From the cell containing the given text, extract its center point as [x, y] coordinate. 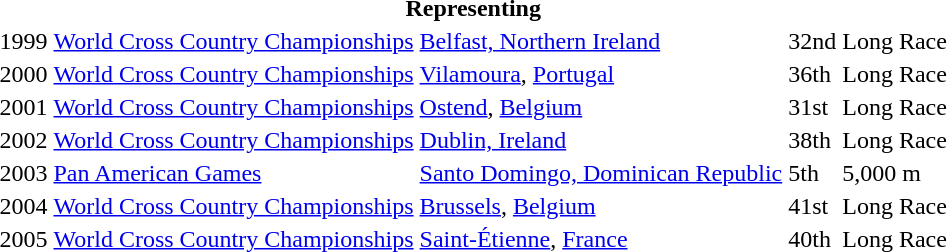
41st [812, 206]
Vilamoura, Portugal [601, 74]
Belfast, Northern Ireland [601, 41]
5th [812, 173]
32nd [812, 41]
36th [812, 74]
Ostend, Belgium [601, 107]
38th [812, 140]
Brussels, Belgium [601, 206]
Santo Domingo, Dominican Republic [601, 173]
Pan American Games [234, 173]
31st [812, 107]
Dublin, Ireland [601, 140]
